Detect which cell encompasses the target text, then output its [X, Y] center coordinate. 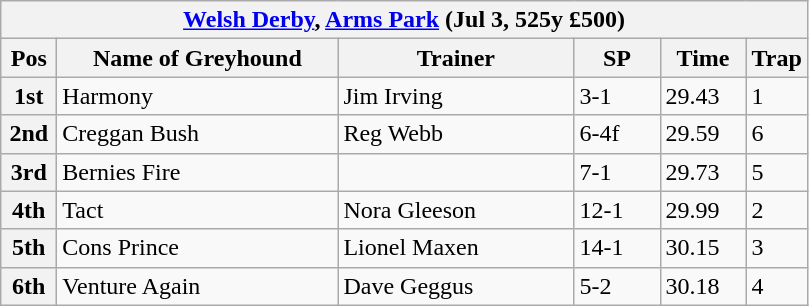
30.18 [703, 286]
5-2 [617, 286]
Harmony [198, 96]
Bernies Fire [198, 172]
29.99 [703, 210]
Name of Greyhound [198, 58]
Dave Geggus [456, 286]
14-1 [617, 248]
Venture Again [198, 286]
29.59 [703, 134]
4 [776, 286]
Pos [29, 58]
6 [776, 134]
1st [29, 96]
29.73 [703, 172]
Tact [198, 210]
Creggan Bush [198, 134]
SP [617, 58]
Trainer [456, 58]
Lionel Maxen [456, 248]
Jim Irving [456, 96]
30.15 [703, 248]
Reg Webb [456, 134]
Nora Gleeson [456, 210]
2nd [29, 134]
Welsh Derby, Arms Park (Jul 3, 525y £500) [404, 20]
Cons Prince [198, 248]
6th [29, 286]
3rd [29, 172]
3 [776, 248]
7-1 [617, 172]
5th [29, 248]
3-1 [617, 96]
4th [29, 210]
5 [776, 172]
29.43 [703, 96]
Trap [776, 58]
1 [776, 96]
6-4f [617, 134]
12-1 [617, 210]
Time [703, 58]
2 [776, 210]
